Provide the [X, Y] coordinate of the cell's center where the given text is located.  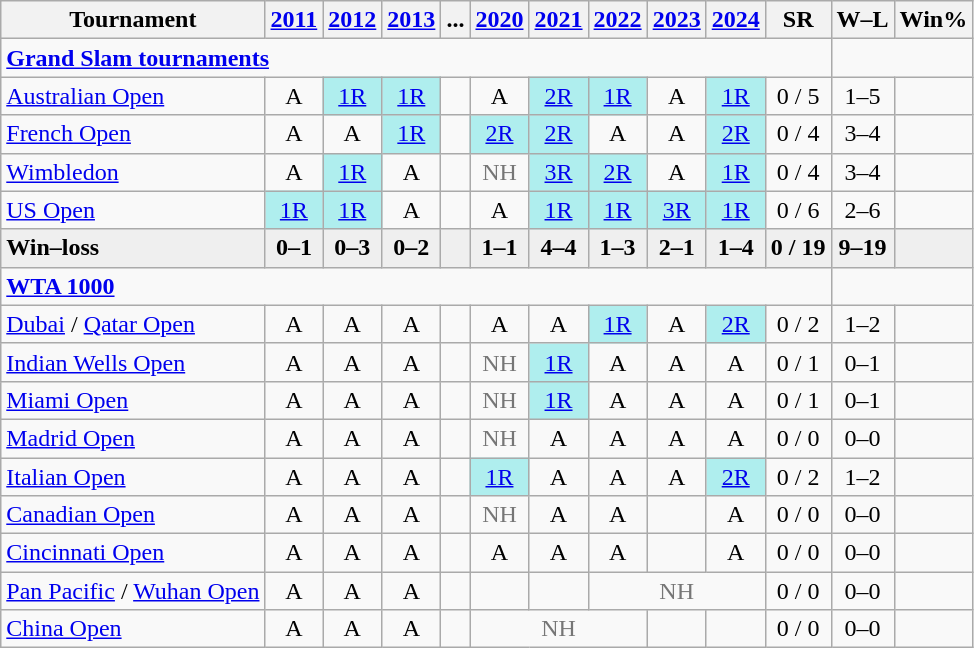
US Open [133, 210]
Wimbledon [133, 172]
2013 [412, 20]
French Open [133, 134]
2011 [294, 20]
0 / 6 [798, 210]
W–L [862, 20]
Win% [934, 20]
1–5 [862, 96]
Cincinnati Open [133, 553]
0 / 19 [798, 248]
2022 [618, 20]
China Open [133, 629]
Grand Slam tournaments [416, 58]
0 / 5 [798, 96]
Tournament [133, 20]
Madrid Open [133, 438]
Indian Wells Open [133, 362]
2–1 [676, 248]
... [456, 20]
Australian Open [133, 96]
Win–loss [133, 248]
2023 [676, 20]
0–3 [352, 248]
WTA 1000 [416, 286]
2020 [500, 20]
1–3 [618, 248]
1–1 [500, 248]
Pan Pacific / Wuhan Open [133, 591]
Dubai / Qatar Open [133, 324]
Italian Open [133, 477]
4–4 [558, 248]
0–2 [412, 248]
2021 [558, 20]
SR [798, 20]
Miami Open [133, 400]
2–6 [862, 210]
Canadian Open [133, 515]
1–4 [736, 248]
2024 [736, 20]
9–19 [862, 248]
2012 [352, 20]
